Identify which cell holds the provided text, then report its (X, Y) central coordinate. 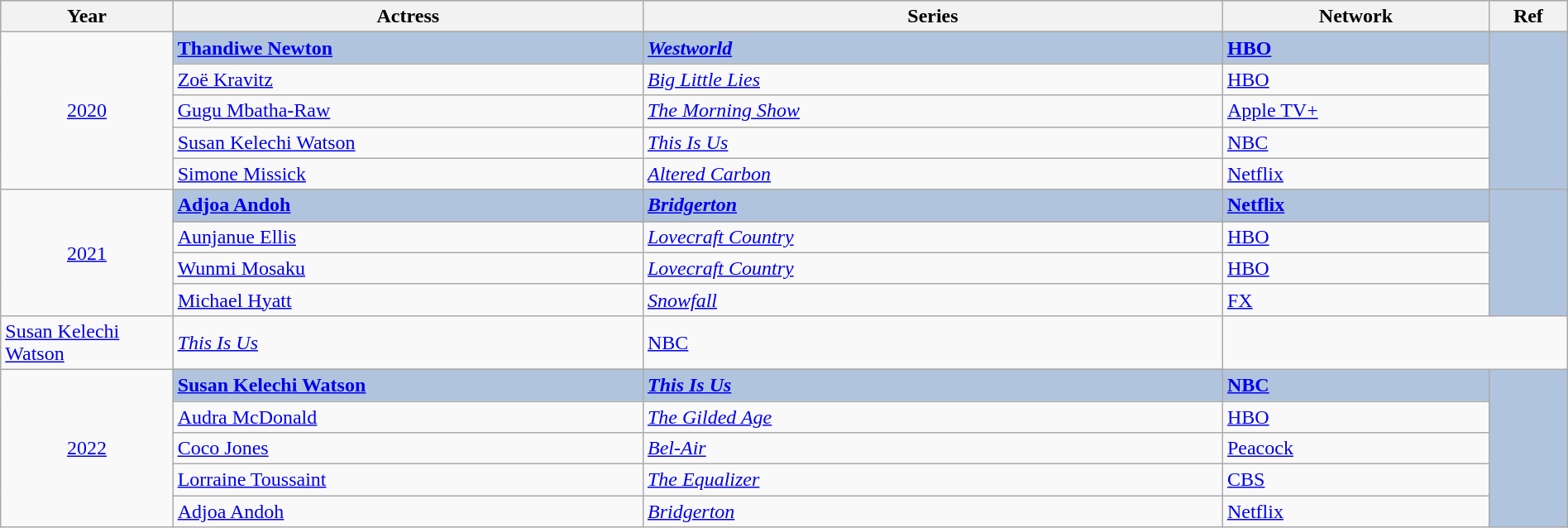
Thandiwe Newton (408, 48)
Snowfall (933, 300)
2022 (87, 448)
Wunmi Mosaku (408, 268)
The Morning Show (933, 111)
The Gilded Age (933, 416)
Westworld (933, 48)
Bel-Air (933, 449)
2021 (87, 252)
Year (87, 17)
Audra McDonald (408, 416)
The Equalizer (933, 480)
Big Little Lies (933, 79)
Michael Hyatt (408, 300)
Ref (1528, 17)
Network (1355, 17)
Coco Jones (408, 449)
Actress (408, 17)
CBS (1355, 480)
Zoë Kravitz (408, 79)
Altered Carbon (933, 174)
Lorraine Toussaint (408, 480)
Aunjanue Ellis (408, 237)
Simone Missick (408, 174)
Series (933, 17)
Peacock (1355, 449)
2020 (87, 111)
FX (1355, 300)
Apple TV+ (1355, 111)
Gugu Mbatha-Raw (408, 111)
